Return [x, y] of the center of cell containing provided text 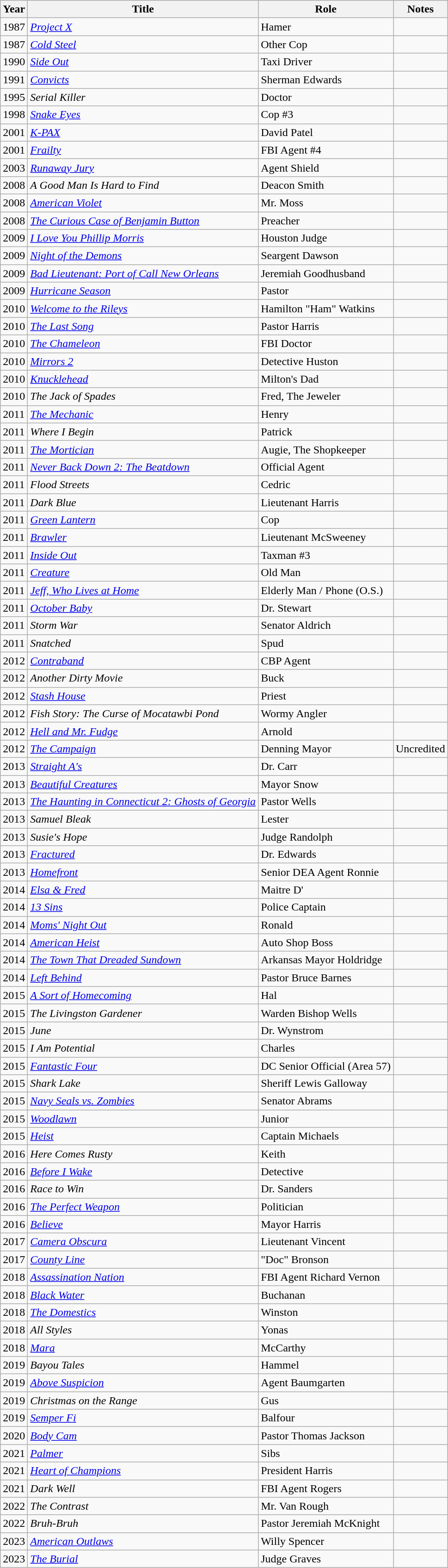
Moms' Night Out [143, 925]
Senior DEA Agent Ronnie [326, 872]
Detective [326, 1171]
Black Water [143, 1295]
June [143, 1030]
Winston [326, 1312]
Judge Randolph [326, 837]
The Burial [143, 1559]
Dr. Stewart [326, 608]
FBI Agent #4 [326, 150]
Navy Seals vs. Zombies [143, 1101]
Another Dirty Movie [143, 678]
Where I Begin [143, 432]
Houston Judge [326, 238]
Sherman Edwards [326, 80]
Dr. Carr [326, 766]
Semper Fi [143, 1418]
The Chameleon [143, 344]
Elsa & Fred [143, 890]
Side Out [143, 62]
Brawler [143, 538]
1990 [14, 62]
American Violet [143, 203]
Storm War [143, 626]
2020 [14, 1436]
Heart of Champions [143, 1471]
Fractured [143, 855]
Hell and Mr. Fudge [143, 731]
Mr. Moss [326, 203]
Fish Story: The Curse of Mocatawbi Pond [143, 713]
Lieutenant Harris [326, 502]
1998 [14, 115]
Arnold [326, 731]
I Love You Phillip Morris [143, 238]
Jeff, Who Lives at Home [143, 590]
CBP Agent [326, 661]
FBI Agent Rogers [326, 1488]
Buchanan [326, 1295]
Serial Killer [143, 97]
Never Back Down 2: The Beatdown [143, 467]
Sheriff Lewis Galloway [326, 1084]
Yonas [326, 1330]
Mr. Van Rough [326, 1506]
Pastor Bruce Barnes [326, 978]
Notes [420, 9]
Camera Obscura [143, 1242]
Deacon Smith [326, 185]
2003 [14, 167]
Hammel [326, 1365]
Heist [143, 1136]
Role [326, 9]
Taxi Driver [326, 62]
Other Cop [326, 44]
Title [143, 9]
Sibs [326, 1453]
Jeremiah Goodhusband [326, 273]
Straight A's [143, 766]
Body Cam [143, 1436]
Race to Win [143, 1189]
A Good Man Is Hard to Find [143, 185]
Knucklehead [143, 379]
Priest [326, 696]
Denning Mayor [326, 749]
All Styles [143, 1330]
Susie's Hope [143, 837]
Uncredited [420, 749]
Beautiful Creatures [143, 784]
Pastor Harris [326, 326]
Arkansas Mayor Holdridge [326, 960]
13 Sins [143, 907]
DC Senior Official (Area 57) [326, 1066]
The Perfect Weapon [143, 1207]
The Jack of Spades [143, 397]
The Domestics [143, 1312]
Bruh-Bruh [143, 1524]
Senator Aldrich [326, 626]
Hal [326, 995]
Dark Blue [143, 502]
Green Lantern [143, 520]
Dr. Wynstrom [326, 1030]
The Last Song [143, 326]
Night of the Demons [143, 256]
Dr. Edwards [326, 855]
Left Behind [143, 978]
Lester [326, 819]
Above Suspicion [143, 1383]
Captain Michaels [326, 1136]
Mayor Harris [326, 1224]
1991 [14, 80]
The Town That Dreaded Sundown [143, 960]
October Baby [143, 608]
Buck [326, 678]
"Doc" Bronson [326, 1259]
Mara [143, 1348]
Shark Lake [143, 1084]
Flood Streets [143, 484]
Elderly Man / Phone (O.S.) [326, 590]
Pastor Thomas Jackson [326, 1436]
Old Man [326, 573]
The Mechanic [143, 414]
Here Comes Rusty [143, 1154]
Dr. Sanders [326, 1189]
Fantastic Four [143, 1066]
Ronald [326, 925]
Official Agent [326, 467]
Stash House [143, 696]
McCarthy [326, 1348]
Cold Steel [143, 44]
Project X [143, 27]
Auto Shop Boss [326, 942]
Agent Shield [326, 167]
President Harris [326, 1471]
Preacher [326, 221]
Creature [143, 573]
Hurricane Season [143, 291]
Contraband [143, 661]
Henry [326, 414]
I Am Potential [143, 1048]
Pastor [326, 291]
Homefront [143, 872]
Convicts [143, 80]
Warden Bishop Wells [326, 1013]
American Outlaws [143, 1541]
Snatched [143, 643]
Willy Spencer [326, 1541]
Welcome to the Rileys [143, 309]
Pastor Wells [326, 802]
Dark Well [143, 1488]
Christmas on the Range [143, 1401]
1995 [14, 97]
Junior [326, 1119]
Detective Huston [326, 361]
Runaway Jury [143, 167]
Snake Eyes [143, 115]
Cedric [326, 484]
Fred, The Jeweler [326, 397]
Bayou Tales [143, 1365]
Agent Baumgarten [326, 1383]
The Livingston Gardener [143, 1013]
Police Captain [326, 907]
The Campaign [143, 749]
Patrick [326, 432]
Frailty [143, 150]
Lieutenant Vincent [326, 1242]
Cop #3 [326, 115]
Gus [326, 1401]
The Mortician [143, 449]
Samuel Bleak [143, 819]
Balfour [326, 1418]
K-PAX [143, 132]
The Contrast [143, 1506]
Judge Graves [326, 1559]
Milton's Dad [326, 379]
Seargent Dawson [326, 256]
Charles [326, 1048]
Palmer [143, 1453]
Wormy Angler [326, 713]
Before I Wake [143, 1171]
Spud [326, 643]
The Curious Case of Benjamin Button [143, 221]
The Haunting in Connecticut 2: Ghosts of Georgia [143, 802]
County Line [143, 1259]
Senator Abrams [326, 1101]
Pastor Jeremiah McKnight [326, 1524]
Augie, The Shopkeeper [326, 449]
FBI Doctor [326, 344]
Keith [326, 1154]
Maitre D' [326, 890]
Hamer [326, 27]
Year [14, 9]
Bad Lieutenant: Port of Call New Orleans [143, 273]
Taxman #3 [326, 555]
American Heist [143, 942]
Hamilton "Ham" Watkins [326, 309]
Doctor [326, 97]
Woodlawn [143, 1119]
Inside Out [143, 555]
Mirrors 2 [143, 361]
Believe [143, 1224]
David Patel [326, 132]
A Sort of Homecoming [143, 995]
Mayor Snow [326, 784]
Cop [326, 520]
FBI Agent Richard Vernon [326, 1277]
Assassination Nation [143, 1277]
Lieutenant McSweeney [326, 538]
Politician [326, 1207]
